Provide the (x, y) coordinate of the cell's center where the given text is located.  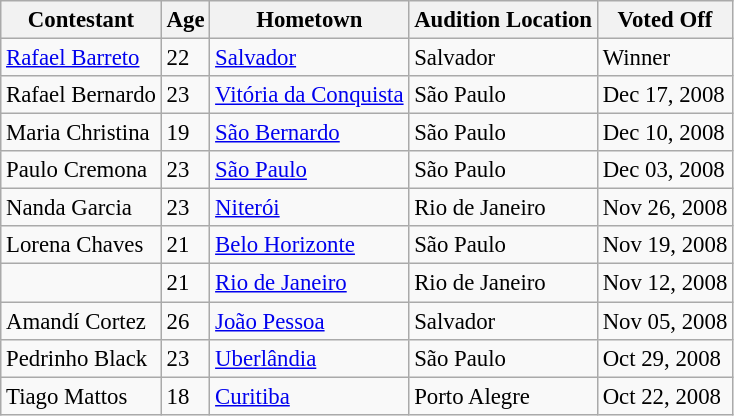
Contestant (81, 20)
Nov 05, 2008 (664, 321)
19 (186, 133)
Dec 10, 2008 (664, 133)
Winner (664, 58)
Oct 22, 2008 (664, 396)
18 (186, 396)
Uberlândia (310, 358)
Curitiba (310, 396)
Porto Alegre (503, 396)
26 (186, 321)
Maria Christina (81, 133)
Age (186, 20)
Nov 12, 2008 (664, 283)
Nanda Garcia (81, 208)
João Pessoa (310, 321)
Rafael Barreto (81, 58)
Niterói (310, 208)
Vitória da Conquista (310, 95)
Dec 03, 2008 (664, 170)
22 (186, 58)
Oct 29, 2008 (664, 358)
Paulo Cremona (81, 170)
Lorena Chaves (81, 245)
Dec 17, 2008 (664, 95)
Hometown (310, 20)
Pedrinho Black (81, 358)
Belo Horizonte (310, 245)
Tiago Mattos (81, 396)
Amandí Cortez (81, 321)
Rafael Bernardo (81, 95)
São Bernardo (310, 133)
Audition Location (503, 20)
Voted Off (664, 20)
Nov 26, 2008 (664, 208)
Nov 19, 2008 (664, 245)
